Output the [x, y] coordinate of the center of the cell containing the given text.  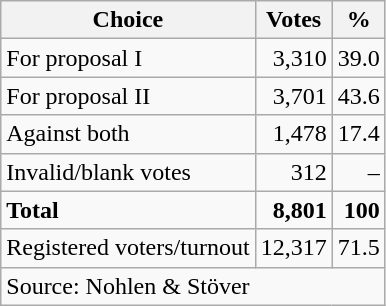
Against both [128, 134]
For proposal I [128, 58]
312 [294, 172]
Invalid/blank votes [128, 172]
Choice [128, 20]
Votes [294, 20]
17.4 [358, 134]
Total [128, 210]
Registered voters/turnout [128, 248]
43.6 [358, 96]
1,478 [294, 134]
39.0 [358, 58]
3,310 [294, 58]
100 [358, 210]
71.5 [358, 248]
Source: Nohlen & Stöver [193, 286]
3,701 [294, 96]
For proposal II [128, 96]
12,317 [294, 248]
8,801 [294, 210]
– [358, 172]
% [358, 20]
